From the cell containing the given text, extract its center point as (X, Y) coordinate. 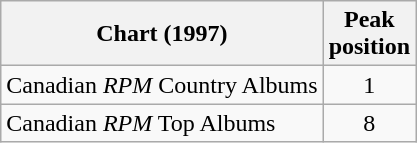
Peakposition (369, 34)
1 (369, 85)
Canadian RPM Top Albums (162, 123)
Canadian RPM Country Albums (162, 85)
Chart (1997) (162, 34)
8 (369, 123)
